Pinpoint the cell where the given text exists, returning its (X, Y) midpoint coordinate. 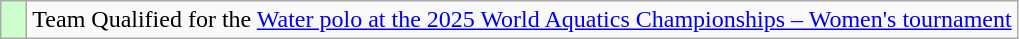
Team Qualified for the Water polo at the 2025 World Aquatics Championships – Women's tournament (522, 20)
